From the cell containing the given text, extract its center point as (X, Y) coordinate. 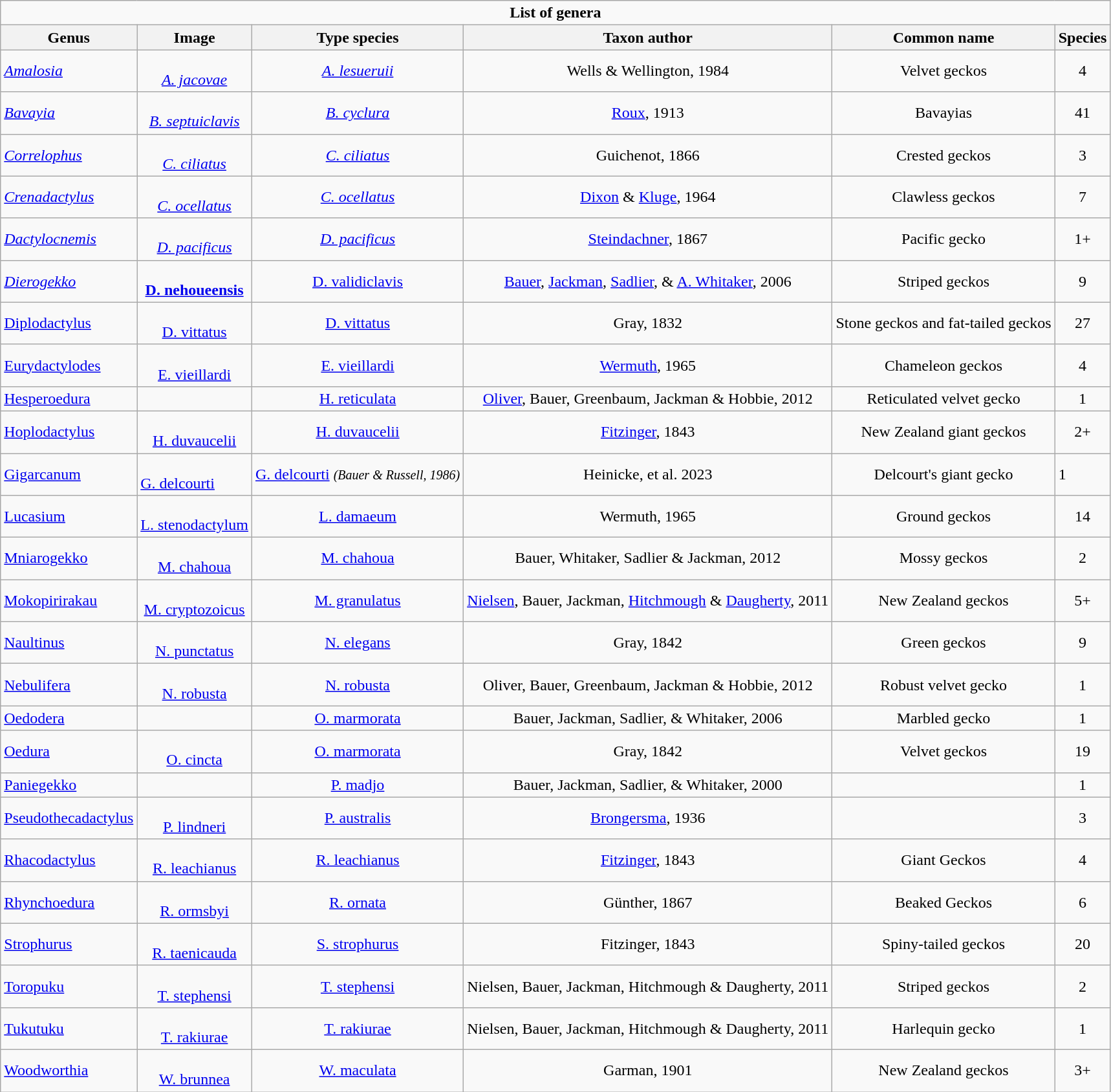
5+ (1083, 600)
P. madjo (357, 785)
Toropuku (69, 986)
Nebulifera (69, 684)
R. taenicauda (195, 945)
P. lindneri (195, 818)
Green geckos (944, 643)
Dixon & Kluge, 1964 (648, 197)
Rhynchoedura (69, 902)
Paniegekko (69, 785)
A. lesueruii (357, 71)
1+ (1083, 239)
Bauer, Jackman, Sadlier, & Whitaker, 2006 (648, 718)
D. nehoueensis (195, 281)
R. ornata (357, 902)
Lucasium (69, 516)
P. australis (357, 818)
Clawless geckos (944, 197)
6 (1083, 902)
Harlequin gecko (944, 1029)
O. cincta (195, 752)
Gigarcanum (69, 474)
Mossy geckos (944, 559)
Crested geckos (944, 155)
M. cryptozoicus (195, 600)
D. validiclavis (357, 281)
Giant Geckos (944, 860)
Taxon author (648, 38)
Delcourt's giant gecko (944, 474)
Marbled gecko (944, 718)
Crenadactylus (69, 197)
New Zealand giant geckos (944, 432)
Mniarogekko (69, 559)
L. stenodactylum (195, 516)
Rhacodactylus (69, 860)
Beaked Geckos (944, 902)
Pacific gecko (944, 239)
A. jacovae (195, 71)
2+ (1083, 432)
Strophurus (69, 945)
R. ormsbyi (195, 902)
Bauer, Jackman, Sadlier, & A. Whitaker, 2006 (648, 281)
Bavayias (944, 113)
Amalosia (69, 71)
Günther, 1867 (648, 902)
Reticulated velvet gecko (944, 399)
W. maculata (357, 1070)
N. elegans (357, 643)
Image (195, 38)
14 (1083, 516)
Bavayia (69, 113)
Eurydactylodes (69, 365)
Brongersma, 1936 (648, 818)
G. delcourti (195, 474)
W. brunnea (195, 1070)
Common name (944, 38)
Bauer, Jackman, Sadlier, & Whitaker, 2000 (648, 785)
Roux, 1913 (648, 113)
Mokopirirakau (69, 600)
Wells & Wellington, 1984 (648, 71)
41 (1083, 113)
Genus (69, 38)
Guichenot, 1866 (648, 155)
Naultinus (69, 643)
Oedodera (69, 718)
Dactylocnemis (69, 239)
Stone geckos and fat-tailed geckos (944, 323)
N. punctatus (195, 643)
Hesperoedura (69, 399)
Heinicke, et al. 2023 (648, 474)
Gray, 1832 (648, 323)
Spiny-tailed geckos (944, 945)
B. cyclura (357, 113)
M. granulatus (357, 600)
B. septuiclavis (195, 113)
Tukutuku (69, 1029)
Chameleon geckos (944, 365)
L. damaeum (357, 516)
Pseudothecadactylus (69, 818)
G. delcourti (Bauer & Russell, 1986) (357, 474)
7 (1083, 197)
Steindachner, 1867 (648, 239)
20 (1083, 945)
Type species (357, 38)
Dierogekko (69, 281)
Bauer, Whitaker, Sadlier & Jackman, 2012 (648, 559)
Oedura (69, 752)
Hoplodactylus (69, 432)
Ground geckos (944, 516)
19 (1083, 752)
Garman, 1901 (648, 1070)
27 (1083, 323)
Robust velvet gecko (944, 684)
Woodworthia (69, 1070)
S. strophurus (357, 945)
Correlophus (69, 155)
3+ (1083, 1070)
H. reticulata (357, 399)
Diplodactylus (69, 323)
List of genera (555, 13)
Species (1083, 38)
